Capture the cell that displays the provided text and extract its [X, Y] central coordinate. 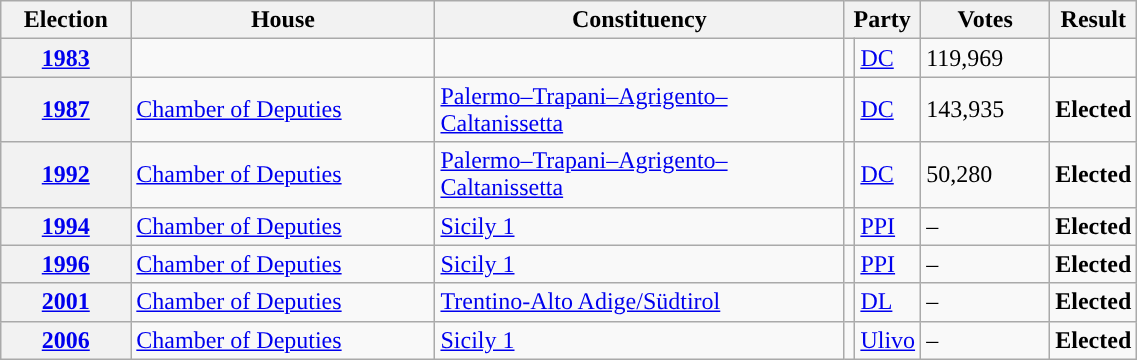
Constituency [640, 20]
1992 [66, 174]
1996 [66, 264]
1983 [66, 58]
Trentino-Alto Adige/Südtirol [640, 302]
Election [66, 20]
2001 [66, 302]
143,935 [986, 110]
50,280 [986, 174]
1994 [66, 226]
Ulivo [888, 340]
Party [882, 20]
Votes [986, 20]
119,969 [986, 58]
1987 [66, 110]
House [283, 20]
Result [1094, 20]
2006 [66, 340]
DL [888, 302]
